Locate the cell with the specified text and output its [X, Y] center coordinate. 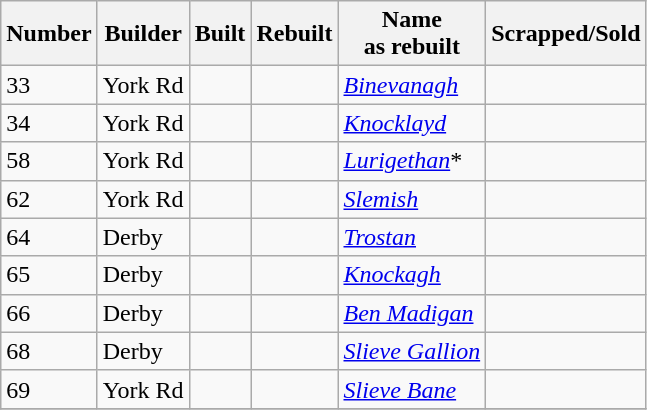
58 [49, 161]
62 [49, 199]
65 [49, 275]
Trostan [412, 237]
Binevanagh [412, 85]
Nameas rebuilt [412, 34]
Rebuilt [294, 34]
Knocklayd [412, 123]
68 [49, 351]
34 [49, 123]
64 [49, 237]
Knockagh [412, 275]
69 [49, 389]
66 [49, 313]
Builder [143, 34]
Ben Madigan [412, 313]
Scrapped/Sold [566, 34]
Built [220, 34]
Lurigethan* [412, 161]
Slemish [412, 199]
Number [49, 34]
Slieve Bane [412, 389]
33 [49, 85]
Slieve Gallion [412, 351]
